Pinpoint the cell where the given text exists, returning its [X, Y] midpoint coordinate. 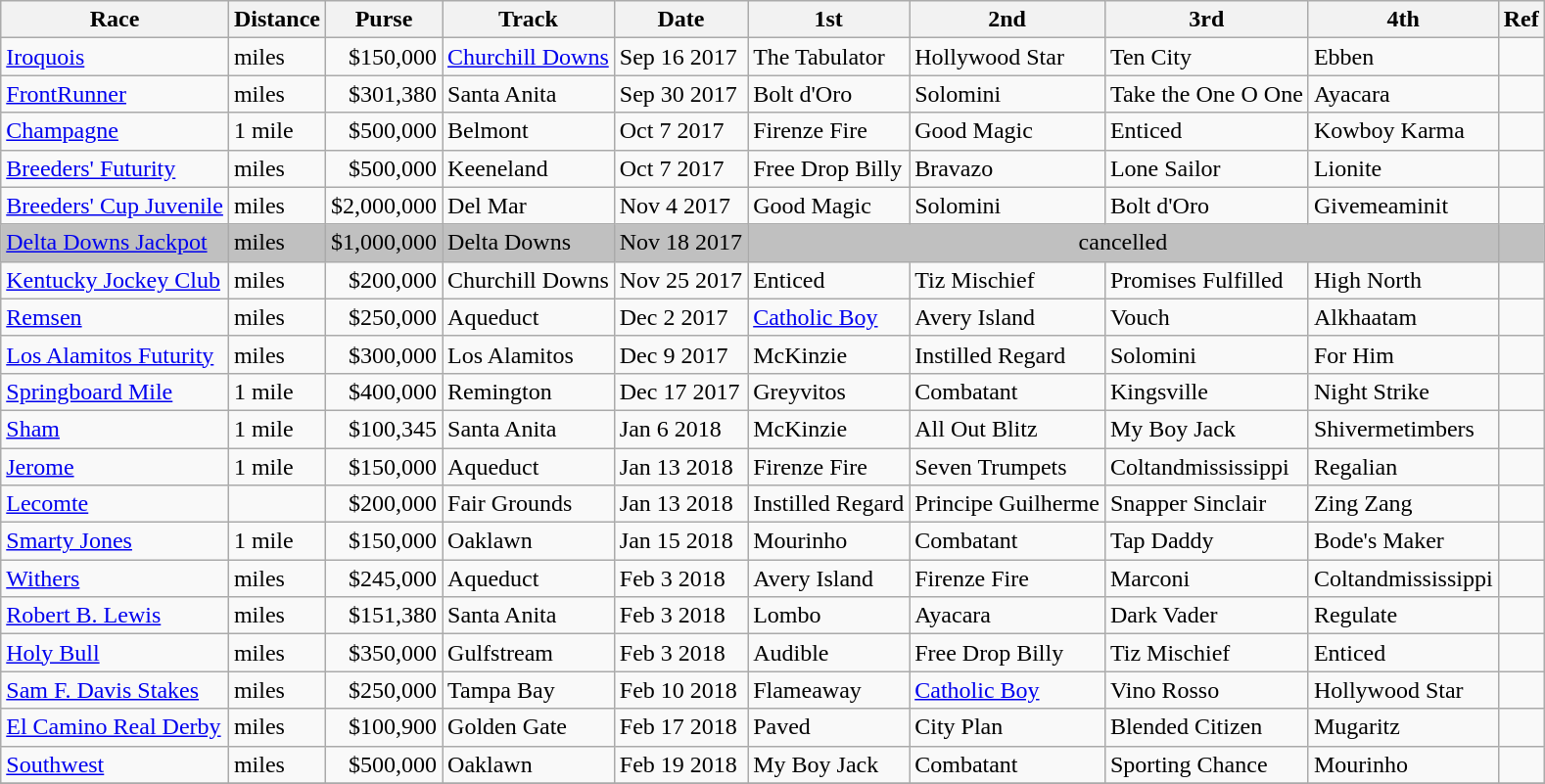
$400,000 [384, 392]
Feb 17 2018 [680, 727]
Delta Downs Jackpot [116, 243]
Jerome [116, 467]
Lombo [828, 616]
Breeders' Futurity [116, 168]
Track [529, 20]
$2,000,000 [384, 206]
Seven Trumpets [1007, 467]
Remsen [116, 317]
Regulate [1403, 616]
Holy Bull [116, 653]
Gulfstream [529, 653]
For Him [1403, 354]
Lone Sailor [1206, 168]
Sep 16 2017 [680, 57]
Sep 30 2017 [680, 94]
High North [1403, 280]
Golden Gate [529, 727]
Dec 17 2017 [680, 392]
Feb 10 2018 [680, 690]
Keeneland [529, 168]
Greyvitos [828, 392]
Marconi [1206, 578]
$245,000 [384, 578]
4th [1403, 20]
Alkhaatam [1403, 317]
Principe Guilherme [1007, 504]
$100,345 [384, 429]
Nov 4 2017 [680, 206]
Take the One O One [1206, 94]
FrontRunner [116, 94]
Sam F. Davis Stakes [116, 690]
Audible [828, 653]
2nd [1007, 20]
Lecomte [116, 504]
Night Strike [1403, 392]
Tampa Bay [529, 690]
1st [828, 20]
$1,000,000 [384, 243]
Los Alamitos Futurity [116, 354]
All Out Blitz [1007, 429]
The Tabulator [828, 57]
Jan 15 2018 [680, 541]
Champagne [116, 131]
Purse [384, 20]
Bode's Maker [1403, 541]
Regalian [1403, 467]
Shivermetimbers [1403, 429]
Withers [116, 578]
Vino Rosso [1206, 690]
City Plan [1007, 727]
Remington [529, 392]
Blended Citizen [1206, 727]
Mugaritz [1403, 727]
Feb 19 2018 [680, 764]
Bravazo [1007, 168]
Lionite [1403, 168]
Dec 2 2017 [680, 317]
Nov 25 2017 [680, 280]
Kingsville [1206, 392]
Smarty Jones [116, 541]
Southwest [116, 764]
$151,380 [384, 616]
Paved [828, 727]
Zing Zang [1403, 504]
Race [116, 20]
$100,900 [384, 727]
$301,380 [384, 94]
Promises Fulfilled [1206, 280]
Belmont [529, 131]
Ebben [1403, 57]
Vouch [1206, 317]
Jan 6 2018 [680, 429]
Givemeaminit [1403, 206]
Kowboy Karma [1403, 131]
El Camino Real Derby [116, 727]
Dec 9 2017 [680, 354]
Kentucky Jockey Club [116, 280]
Iroquois [116, 57]
Nov 18 2017 [680, 243]
Breeders' Cup Juvenile [116, 206]
3rd [1206, 20]
Springboard Mile [116, 392]
$300,000 [384, 354]
Sham [116, 429]
$350,000 [384, 653]
Robert B. Lewis [116, 616]
Ten City [1206, 57]
Flameaway [828, 690]
Dark Vader [1206, 616]
Delta Downs [529, 243]
Del Mar [529, 206]
Tap Daddy [1206, 541]
Date [680, 20]
Los Alamitos [529, 354]
Distance [276, 20]
Sporting Chance [1206, 764]
Fair Grounds [529, 504]
Snapper Sinclair [1206, 504]
Ref [1522, 20]
cancelled [1123, 243]
